Locate the cell with the specified text and output its [X, Y] center coordinate. 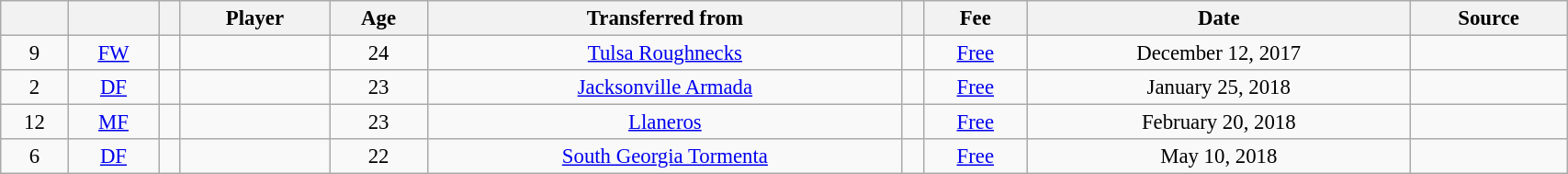
May 10, 2018 [1218, 157]
January 25, 2018 [1218, 87]
12 [35, 122]
Transferred from [665, 18]
Fee [976, 18]
Jacksonville Armada [665, 87]
South Georgia Tormenta [665, 157]
February 20, 2018 [1218, 122]
FW [114, 53]
Llaneros [665, 122]
6 [35, 157]
24 [378, 53]
Date [1218, 18]
9 [35, 53]
22 [378, 157]
Age [378, 18]
Source [1488, 18]
December 12, 2017 [1218, 53]
2 [35, 87]
MF [114, 122]
Player [255, 18]
Tulsa Roughnecks [665, 53]
